Output the (x, y) coordinate of the center of the cell containing the given text.  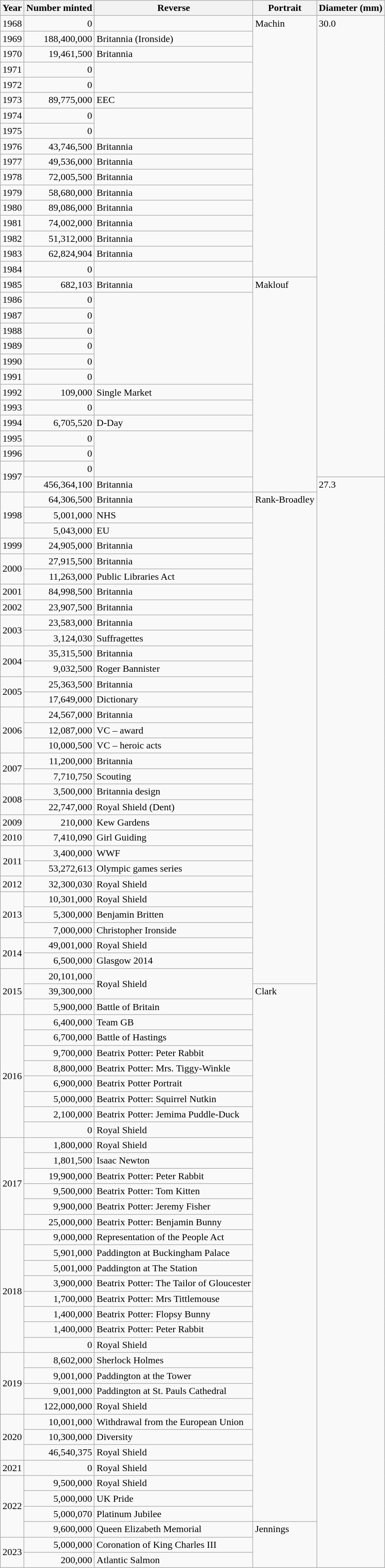
Girl Guiding (174, 838)
456,364,100 (59, 484)
EU (174, 530)
1987 (12, 315)
1991 (12, 377)
Public Libraries Act (174, 576)
1999 (12, 546)
9,700,000 (59, 1053)
6,700,000 (59, 1038)
Britannia design (174, 792)
1992 (12, 392)
210,000 (59, 822)
WWF (174, 853)
10,001,000 (59, 1421)
10,301,000 (59, 899)
39,300,000 (59, 992)
72,005,500 (59, 177)
8,800,000 (59, 1068)
2020 (12, 1437)
1994 (12, 423)
1984 (12, 269)
2023 (12, 1552)
25,000,000 (59, 1222)
2015 (12, 992)
2008 (12, 799)
Sherlock Holmes (174, 1360)
1973 (12, 100)
32,300,030 (59, 884)
Year (12, 8)
5,900,000 (59, 1007)
62,824,904 (59, 254)
46,540,375 (59, 1453)
Machin (285, 146)
2011 (12, 861)
Beatrix Potter: Jeremy Fisher (174, 1207)
Dictionary (174, 700)
64,306,500 (59, 500)
9,032,500 (59, 669)
7,000,000 (59, 930)
19,461,500 (59, 54)
188,400,000 (59, 39)
1,801,500 (59, 1160)
89,775,000 (59, 100)
9,000,000 (59, 1237)
1996 (12, 454)
5,000,070 (59, 1514)
74,002,000 (59, 223)
49,001,000 (59, 945)
2004 (12, 661)
Queen Elizabeth Memorial (174, 1529)
2003 (12, 630)
2002 (12, 607)
Roger Bannister (174, 669)
53,272,613 (59, 868)
24,567,000 (59, 715)
2021 (12, 1468)
1975 (12, 131)
1974 (12, 115)
2005 (12, 692)
25,363,500 (59, 684)
2014 (12, 953)
24,905,000 (59, 546)
Beatrix Potter: The Tailor of Gloucester (174, 1283)
6,400,000 (59, 1022)
23,583,000 (59, 623)
6,500,000 (59, 961)
2009 (12, 822)
1970 (12, 54)
27.3 (351, 1022)
89,086,000 (59, 208)
2019 (12, 1383)
1972 (12, 85)
1969 (12, 39)
Clark (285, 1253)
Rank-Broadley (285, 738)
Beatrix Potter: Jemima Puddle-Duck (174, 1114)
5,300,000 (59, 914)
1976 (12, 146)
51,312,000 (59, 239)
3,900,000 (59, 1283)
1986 (12, 300)
Beatrix Potter: Benjamin Bunny (174, 1222)
1971 (12, 69)
Single Market (174, 392)
Paddington at St. Pauls Cathedral (174, 1391)
1981 (12, 223)
43,746,500 (59, 146)
1985 (12, 285)
Paddington at The Station (174, 1268)
2012 (12, 884)
19,900,000 (59, 1176)
2017 (12, 1183)
3,500,000 (59, 792)
682,103 (59, 285)
Withdrawal from the European Union (174, 1421)
1989 (12, 346)
5,901,000 (59, 1253)
2022 (12, 1506)
Beatrix Potter: Mrs. Tiggy-Winkle (174, 1068)
NHS (174, 515)
Team GB (174, 1022)
35,315,500 (59, 653)
6,900,000 (59, 1084)
D-Day (174, 423)
22,747,000 (59, 807)
Scouting (174, 776)
2000 (12, 569)
2016 (12, 1076)
Benjamin Britten (174, 914)
Royal Shield (Dent) (174, 807)
20,101,000 (59, 976)
7,710,750 (59, 776)
30.0 (351, 246)
1998 (12, 515)
27,915,500 (59, 561)
1995 (12, 438)
2018 (12, 1291)
9,900,000 (59, 1207)
Beatrix Potter: Tom Kitten (174, 1191)
9,600,000 (59, 1529)
2006 (12, 730)
Paddington at Buckingham Palace (174, 1253)
1,700,000 (59, 1299)
Isaac Newton (174, 1160)
2001 (12, 592)
10,300,000 (59, 1437)
Portrait (285, 8)
2010 (12, 838)
3,400,000 (59, 853)
1980 (12, 208)
1979 (12, 193)
1988 (12, 331)
Glasgow 2014 (174, 961)
200,000 (59, 1560)
3,124,030 (59, 638)
Maklouf (285, 384)
Olympic games series (174, 868)
2007 (12, 769)
Battle of Britain (174, 1007)
Reverse (174, 8)
1,800,000 (59, 1145)
58,680,000 (59, 193)
Battle of Hastings (174, 1038)
Paddington at the Tower (174, 1375)
Suffragettes (174, 638)
Beatrix Potter Portrait (174, 1084)
2013 (12, 914)
11,200,000 (59, 761)
1982 (12, 239)
6,705,520 (59, 423)
Jennings (285, 1545)
Beatrix Potter: Squirrel Nutkin (174, 1099)
Platinum Jubilee (174, 1514)
8,602,000 (59, 1360)
Beatrix Potter: Mrs Tittlemouse (174, 1299)
5,043,000 (59, 530)
1997 (12, 477)
1983 (12, 254)
Christopher Ironside (174, 930)
Atlantic Salmon (174, 1560)
UK Pride (174, 1499)
1977 (12, 161)
10,000,500 (59, 746)
7,410,090 (59, 838)
Beatrix Potter: Flopsy Bunny (174, 1314)
1990 (12, 361)
1978 (12, 177)
122,000,000 (59, 1406)
23,907,500 (59, 607)
Britannia (Ironside) (174, 39)
17,649,000 (59, 700)
Diversity (174, 1437)
Diameter (mm) (351, 8)
Number minted (59, 8)
1993 (12, 407)
EEC (174, 100)
12,087,000 (59, 730)
2,100,000 (59, 1114)
84,998,500 (59, 592)
Coronation of King Charles III (174, 1545)
11,263,000 (59, 576)
Kew Gardens (174, 822)
109,000 (59, 392)
VC – heroic acts (174, 746)
Representation of the People Act (174, 1237)
VC – award (174, 730)
1968 (12, 23)
49,536,000 (59, 161)
